Locate the cell with the specified text and output its [X, Y] center coordinate. 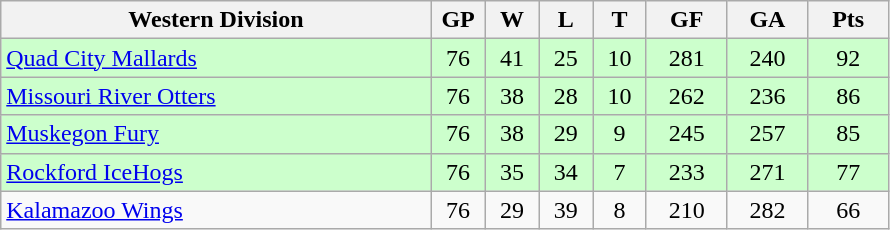
236 [768, 96]
245 [686, 134]
9 [620, 134]
257 [768, 134]
262 [686, 96]
Pts [848, 20]
28 [566, 96]
77 [848, 172]
85 [848, 134]
39 [566, 210]
Western Division [216, 20]
233 [686, 172]
8 [620, 210]
Muskegon Fury [216, 134]
GP [458, 20]
Quad City Mallards [216, 58]
41 [512, 58]
Kalamazoo Wings [216, 210]
66 [848, 210]
L [566, 20]
34 [566, 172]
282 [768, 210]
281 [686, 58]
GF [686, 20]
25 [566, 58]
Rockford IceHogs [216, 172]
35 [512, 172]
92 [848, 58]
W [512, 20]
210 [686, 210]
271 [768, 172]
86 [848, 96]
7 [620, 172]
240 [768, 58]
Missouri River Otters [216, 96]
T [620, 20]
GA [768, 20]
